Scan for the cell matching the given text and deliver its [x, y] coordinate at center. 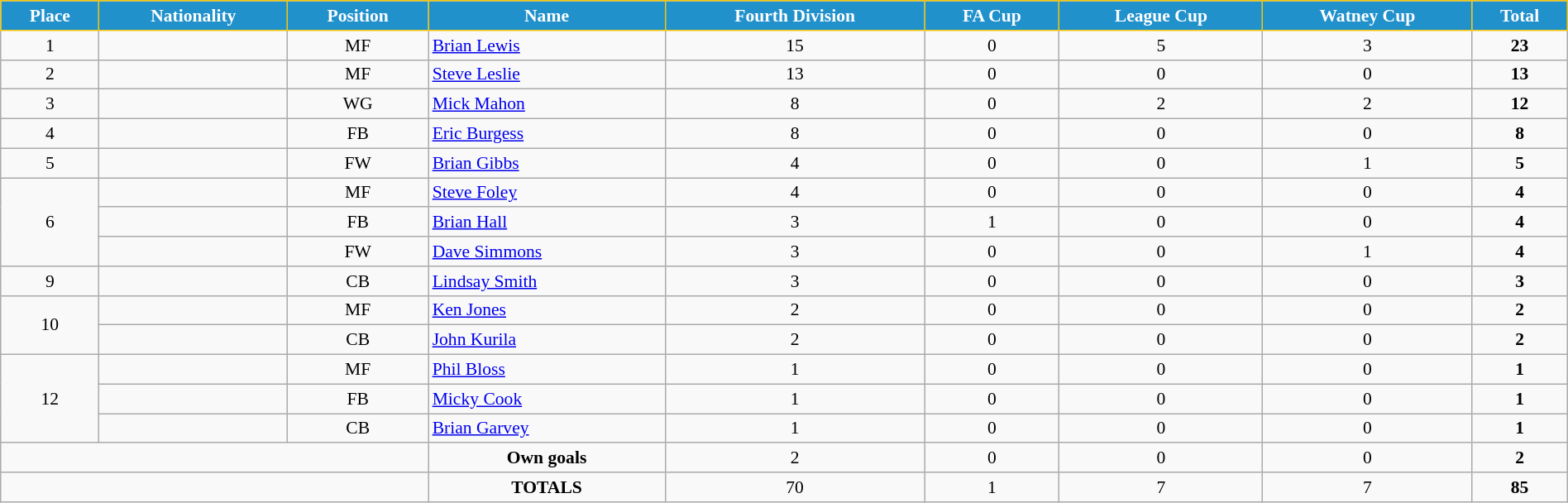
Steve Leslie [547, 74]
Own goals [547, 458]
TOTALS [547, 487]
Lindsay Smith [547, 281]
Dave Simmons [547, 251]
Total [1520, 16]
10 [50, 324]
Brian Garvey [547, 429]
Watney Cup [1368, 16]
Nationality [194, 16]
Eric Burgess [547, 134]
70 [794, 487]
John Kurila [547, 340]
WG [358, 104]
Phil Bloss [547, 370]
85 [1520, 487]
Fourth Division [794, 16]
Position [358, 16]
6 [50, 222]
League Cup [1161, 16]
9 [50, 281]
Mick Mahon [547, 104]
Place [50, 16]
Brian Gibbs [547, 163]
Ken Jones [547, 310]
Brian Hall [547, 223]
23 [1520, 46]
FA Cup [992, 16]
15 [794, 46]
Name [547, 16]
Brian Lewis [547, 46]
Micky Cook [547, 399]
Steve Foley [547, 193]
